Pinpoint the cell where the given text exists, returning its [X, Y] midpoint coordinate. 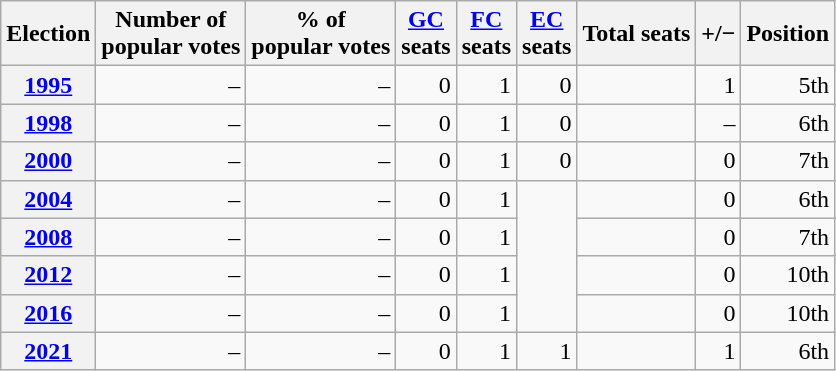
2016 [48, 313]
ECseats [547, 34]
2021 [48, 351]
Total seats [636, 34]
2012 [48, 275]
GCseats [426, 34]
% ofpopular votes [321, 34]
Number ofpopular votes [171, 34]
1995 [48, 85]
2004 [48, 199]
2008 [48, 237]
1998 [48, 123]
Position [788, 34]
Election [48, 34]
FCseats [486, 34]
5th [788, 85]
2000 [48, 161]
+/− [718, 34]
